Determine the (X, Y) coordinate at the center of the cell enclosing the given text.  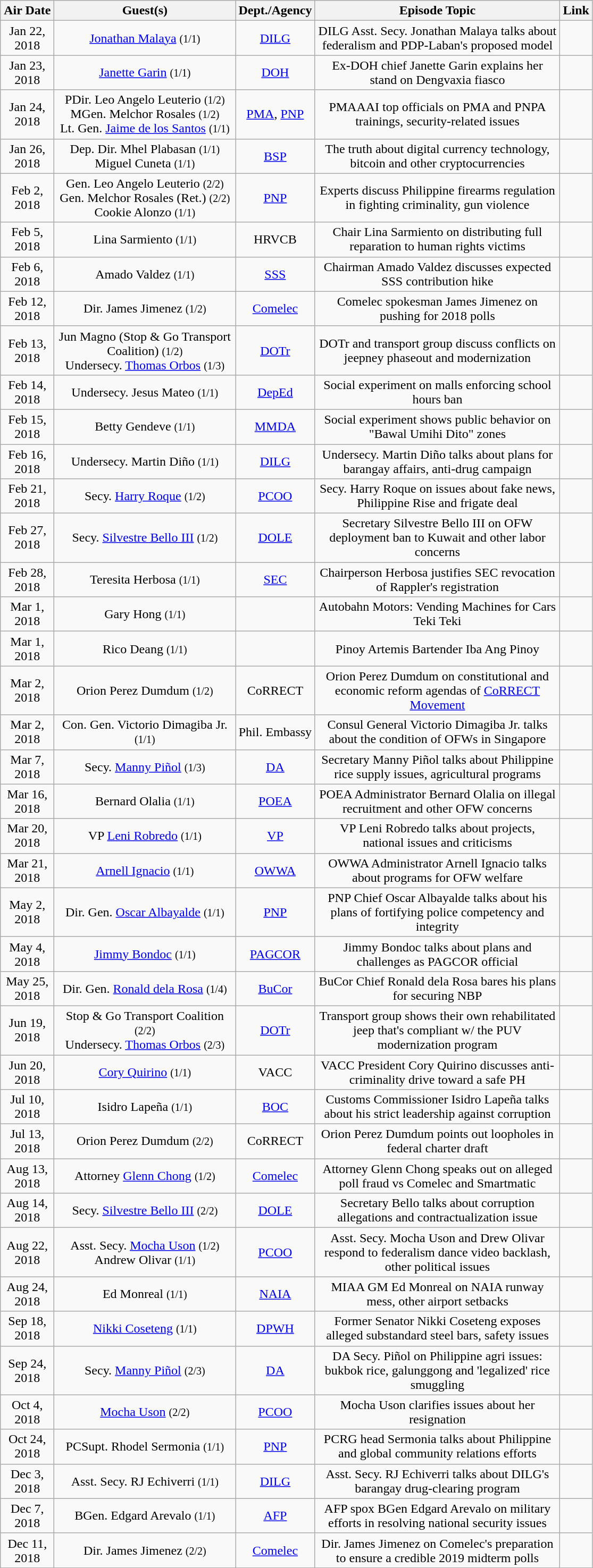
Teresita Herbosa (1/1) (145, 579)
Undersecy. Martin Diño talks about plans for barangay affairs, anti-drug campaign (437, 461)
MIAA GM Ed Monreal on NAIA runway mess, other airport setbacks (437, 1294)
DOH (275, 72)
Social experiment shows public behavior on "Bawal Umihi Dito" zones (437, 426)
Feb 12, 2018 (28, 308)
Experts discuss Philippine firearms regulation in fighting criminality, gun violence (437, 198)
Jul 10, 2018 (28, 1107)
Jimmy Bondoc talks about plans and challenges as PAGCOR official (437, 954)
Pinoy Artemis Bartender Iba Ang Pinoy (437, 648)
DOTr and transport group discuss conflicts on jeepney phaseout and modernization (437, 350)
Feb 13, 2018 (28, 350)
HRVCB (275, 239)
OWWA (275, 871)
Jan 23, 2018 (28, 72)
Secy. Silvestre Bello III (2/2) (145, 1211)
Aug 22, 2018 (28, 1252)
BuCor (275, 989)
Secretary Manny Piñol talks about Philippine rice supply issues, agricultural programs (437, 766)
MMDA (275, 426)
Feb 28, 2018 (28, 579)
Mocha Uson clarifies issues about her resignation (437, 1412)
PMAAAI top officials on PMA and PNPA trainings, security-related issues (437, 114)
Link (576, 11)
Mocha Uson (2/2) (145, 1412)
Aug 24, 2018 (28, 1294)
PMA, PNP (275, 114)
PDir. Leo Angelo Leuterio (1/2) MGen. Melchor Rosales (1/2) Lt. Gen. Jaime de los Santos (1/1) (145, 114)
Secy. Manny Piñol (2/3) (145, 1370)
Jun 19, 2018 (28, 1030)
Secretary Bello talks about corruption allegations and contractualization issue (437, 1211)
Chairperson Herbosa justifies SEC revocation of Rappler's registration (437, 579)
Ed Monreal (1/1) (145, 1294)
SEC (275, 579)
Dep. Dir. Mhel Plabasan (1/1) Miguel Cuneta (1/1) (145, 156)
Bernard Olalia (1/1) (145, 802)
VP (275, 836)
Isidro Lapeña (1/1) (145, 1107)
PAGCOR (275, 954)
Former Senator Nikki Coseteng exposes alleged substandard steel bars, safety issues (437, 1329)
Feb 21, 2018 (28, 496)
Dir. James Jimenez (2/2) (145, 1550)
Feb 15, 2018 (28, 426)
Dec 3, 2018 (28, 1481)
May 2, 2018 (28, 912)
DILG Asst. Secy. Jonathan Malaya talks about federalism and PDP-Laban's proposed model (437, 38)
Orion Perez Dumdum (2/2) (145, 1142)
Attorney Glenn Chong (1/2) (145, 1176)
DepEd (275, 392)
Dept./Agency (275, 11)
OWWA Administrator Arnell Ignacio talks about programs for OFW welfare (437, 871)
Mar 21, 2018 (28, 871)
Jan 26, 2018 (28, 156)
PCRG head Sermonia talks about Philippine and global community relations efforts (437, 1447)
VP Leni Robredo talks about projects, national issues and criticisms (437, 836)
Lina Sarmiento (1/1) (145, 239)
May 4, 2018 (28, 954)
Jan 24, 2018 (28, 114)
POEA (275, 802)
Customs Commissioner Isidro Lapeña talks about his strict leadership against corruption (437, 1107)
BOC (275, 1107)
Episode Topic (437, 11)
Secretary Silvestre Bello III on OFW deployment ban to Kuwait and other labor concerns (437, 538)
VACC (275, 1072)
BGen. Edgard Arevalo (1/1) (145, 1516)
Asst. Secy. Mocha Uson (1/2) Andrew Olivar (1/1) (145, 1252)
VP Leni Robredo (1/1) (145, 836)
Feb 5, 2018 (28, 239)
Orion Perez Dumdum (1/2) (145, 690)
Comelec spokesman James Jimenez on pushing for 2018 polls (437, 308)
Dir. James Jimenez (1/2) (145, 308)
Dec 11, 2018 (28, 1550)
PNP Chief Oscar Albayalde talks about his plans of fortifying police competency and integrity (437, 912)
Amado Valdez (1/1) (145, 274)
Feb 27, 2018 (28, 538)
Attorney Glenn Chong speaks out on alleged poll fraud vs Comelec and Smartmatic (437, 1176)
Feb 16, 2018 (28, 461)
Aug 13, 2018 (28, 1176)
Cory Quirino (1/1) (145, 1072)
AFP (275, 1516)
Feb 6, 2018 (28, 274)
Asst. Secy. RJ Echiverri talks about DILG's barangay drug-clearing program (437, 1481)
Rico Deang (1/1) (145, 648)
Orion Perez Dumdum on constitutional and economic reform agendas of CoRRECT Movement (437, 690)
Feb 2, 2018 (28, 198)
Sep 24, 2018 (28, 1370)
Asst. Secy. Mocha Uson and Drew Olivar respond to federalism dance video backlash, other political issues (437, 1252)
Air Date (28, 11)
Jun Magno (Stop & Go Transport Coalition) (1/2) Undersecy. Thomas Orbos (1/3) (145, 350)
Dir. Gen. Ronald dela Rosa (1/4) (145, 989)
Aug 14, 2018 (28, 1211)
Arnell Ignacio (1/1) (145, 871)
Feb 14, 2018 (28, 392)
Undersecy. Jesus Mateo (1/1) (145, 392)
Jonathan Malaya (1/1) (145, 38)
Dec 7, 2018 (28, 1516)
DA Secy. Piñol on Philippine agri issues: bukbok rice, galunggong and 'legalized' rice smuggling (437, 1370)
Secy. Manny Piñol (1/3) (145, 766)
Undersecy. Martin Diño (1/1) (145, 461)
PCSupt. Rhodel Sermonia (1/1) (145, 1447)
Secy. Harry Roque (1/2) (145, 496)
Sep 18, 2018 (28, 1329)
BSP (275, 156)
Oct 4, 2018 (28, 1412)
Social experiment on malls enforcing school hours ban (437, 392)
Guest(s) (145, 11)
VACC President Cory Quirino discusses anti-criminality drive toward a safe PH (437, 1072)
Oct 24, 2018 (28, 1447)
Secy. Silvestre Bello III (1/2) (145, 538)
Mar 7, 2018 (28, 766)
Asst. Secy. RJ Echiverri (1/1) (145, 1481)
May 25, 2018 (28, 989)
Mar 16, 2018 (28, 802)
AFP spox BGen Edgard Arevalo on military efforts in resolving national security issues (437, 1516)
Gen. Leo Angelo Leuterio (2/2) Gen. Melchor Rosales (Ret.) (2/2) Cookie Alonzo (1/1) (145, 198)
Secy. Harry Roque on issues about fake news, Philippine Rise and frigate deal (437, 496)
Chairman Amado Valdez discusses expected SSS contribution hike (437, 274)
Con. Gen. Victorio Dimagiba Jr. (1/1) (145, 732)
Dir. James Jimenez on Comelec's preparation to ensure a credible 2019 midterm polls (437, 1550)
Janette Garin (1/1) (145, 72)
Consul General Victorio Dimagiba Jr. talks about the condition of OFWs in Singapore (437, 732)
Betty Gendeve (1/1) (145, 426)
SSS (275, 274)
Nikki Coseteng (1/1) (145, 1329)
Mar 20, 2018 (28, 836)
The truth about digital currency technology, bitcoin and other cryptocurrencies (437, 156)
Dir. Gen. Oscar Albayalde (1/1) (145, 912)
Transport group shows their own rehabilitated jeep that's compliant w/ the PUV modernization program (437, 1030)
NAIA (275, 1294)
Chair Lina Sarmiento on distributing full reparation to human rights victims (437, 239)
BuCor Chief Ronald dela Rosa bares his plans for securing NBP (437, 989)
Jan 22, 2018 (28, 38)
Phil. Embassy (275, 732)
Gary Hong (1/1) (145, 614)
Ex-DOH chief Janette Garin explains her stand on Dengvaxia fiasco (437, 72)
POEA Administrator Bernard Olalia on illegal recruitment and other OFW concerns (437, 802)
Stop & Go Transport Coalition (2/2) Undersecy. Thomas Orbos (2/3) (145, 1030)
DPWH (275, 1329)
Jimmy Bondoc (1/1) (145, 954)
Orion Perez Dumdum points out loopholes in federal charter draft (437, 1142)
Jul 13, 2018 (28, 1142)
Jun 20, 2018 (28, 1072)
Autobahn Motors: Vending Machines for Cars Teki Teki (437, 614)
